For the text-containing cell, return its midpoint in [X, Y] coordinate format. 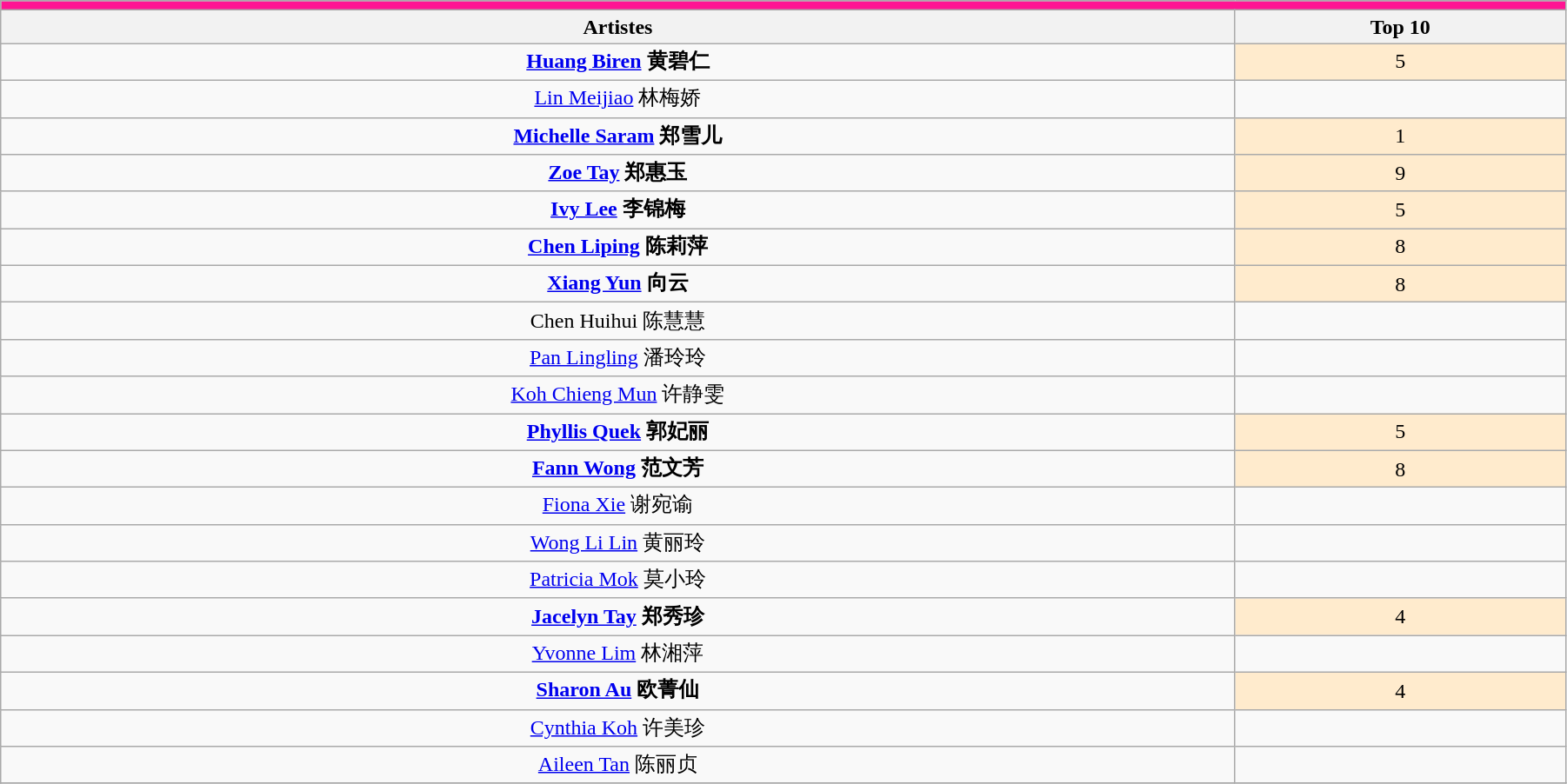
Yvonne Lim 林湘萍 [617, 654]
Michelle Saram 郑雪儿 [617, 136]
Pan Lingling 潘玲玲 [617, 358]
Patricia Mok 莫小玲 [617, 581]
Artistes [617, 27]
Chen Huihui 陈慧慧 [617, 322]
Chen Liping 陈莉萍 [617, 247]
Fann Wong 范文芳 [617, 469]
Jacelyn Tay 郑秀珍 [617, 617]
Sharon Au 欧菁仙 [617, 690]
Fiona Xie 谢宛谕 [617, 506]
Aileen Tan 陈丽贞 [617, 765]
9 [1400, 174]
Top 10 [1400, 27]
Ivy Lee 李锦梅 [617, 210]
Phyllis Quek 郭妃丽 [617, 433]
Huang Biren 黄碧仁 [617, 63]
1 [1400, 136]
Xiang Yun 向云 [617, 283]
Koh Chieng Mun 许静雯 [617, 395]
Cynthia Koh 许美珍 [617, 728]
Lin Meijiao 林梅娇 [617, 99]
Wong Li Lin 黄丽玲 [617, 542]
Zoe Tay 郑惠玉 [617, 174]
